Scan for the cell matching the given text and deliver its (x, y) coordinate at center. 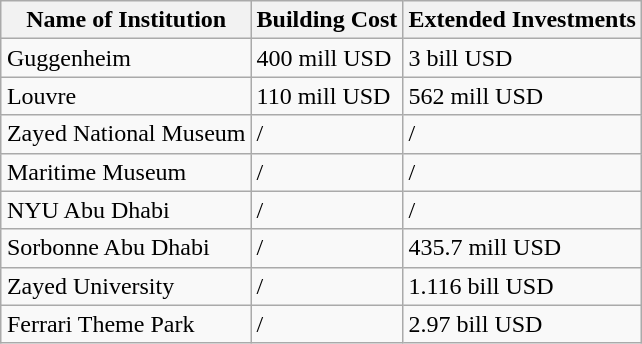
435.7 mill USD (522, 248)
Zayed National Museum (126, 134)
Sorbonne Abu Dhabi (126, 248)
Building Cost (327, 20)
1.116 bill USD (522, 286)
Guggenheim (126, 58)
Name of Institution (126, 20)
562 mill USD (522, 96)
Ferrari Theme Park (126, 324)
Maritime Museum (126, 172)
400 mill USD (327, 58)
Louvre (126, 96)
110 mill USD (327, 96)
Extended Investments (522, 20)
Zayed University (126, 286)
NYU Abu Dhabi (126, 210)
3 bill USD (522, 58)
2.97 bill USD (522, 324)
